Determine the (x, y) coordinate at the center of the cell enclosing the given text.  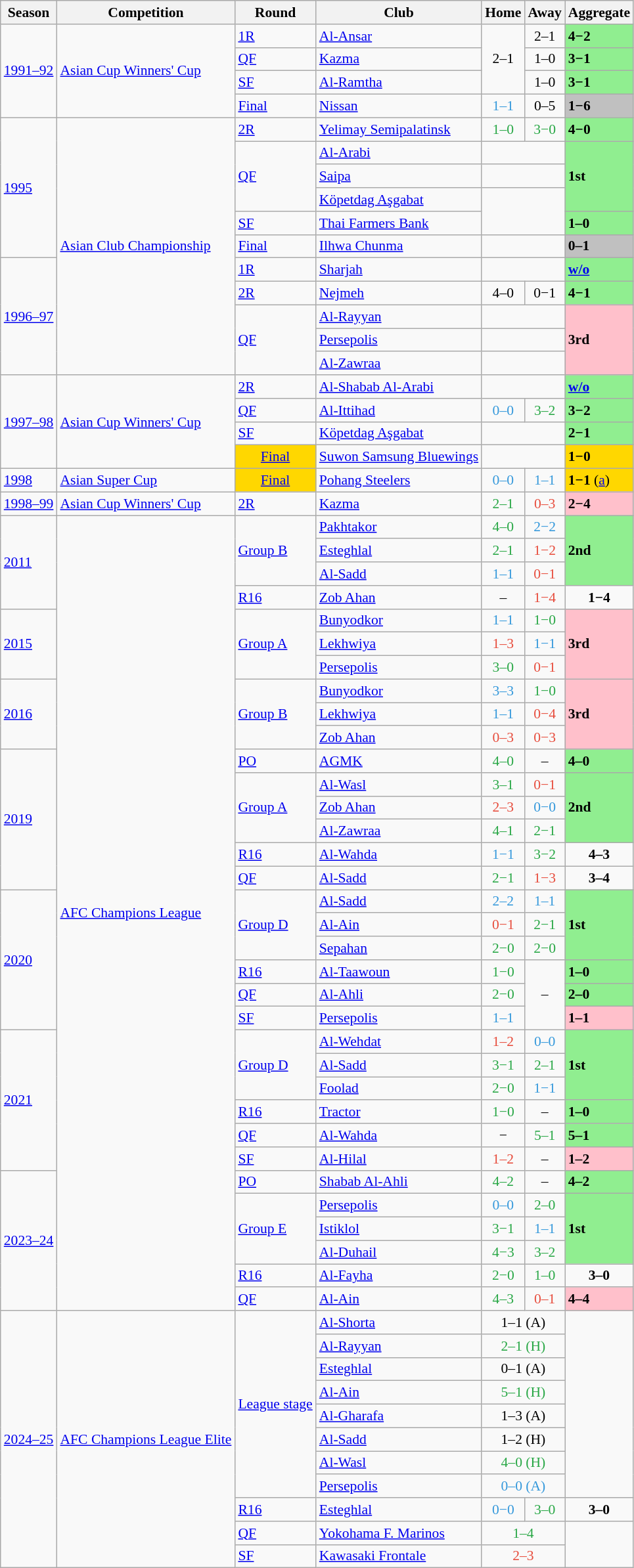
0–1 (A) (523, 1369)
1997–98 (29, 422)
Asian Super Cup (146, 481)
2021 (29, 1100)
Away (544, 12)
0–5 (544, 106)
3–4 (599, 878)
Home (503, 12)
3–1 (503, 785)
3–3 (503, 691)
0–0 (A) (523, 1487)
Group E (275, 1229)
Al-Hilal (399, 1159)
Shabab Al-Ahli (399, 1182)
Al-Ittihad (399, 410)
1–3 (503, 644)
2023–24 (29, 1240)
AFC Champions League (146, 913)
Al-Taawoun (399, 972)
Season (29, 12)
Yelimay Semipalatinsk (399, 129)
1–1 (A) (523, 1322)
Al-Ahli (399, 995)
Thai Farmers Bank (399, 223)
4−1 (599, 294)
2−2 (544, 527)
1998 (29, 481)
2–1 (H) (523, 1346)
Saipa (399, 177)
Al-Ansar (399, 36)
4–0 (H) (523, 1463)
Club (399, 12)
3−0 (544, 129)
1–4 (523, 1533)
− (503, 1135)
2−4 (599, 504)
Al-Duhail (399, 1252)
4−3 (503, 1252)
2016 (29, 714)
Round (275, 12)
4−0 (599, 129)
Kawasaki Frontale (399, 1556)
0−3 (544, 738)
1−1 (a) (599, 481)
2015 (29, 643)
Competition (146, 12)
Al-Wehdat (399, 1042)
4–4 (599, 1299)
Pohang Steelers (399, 481)
Asian Club Championship (146, 246)
Sharjah (399, 270)
Al-Shabab Al-Arabi (399, 387)
Istiklol (399, 1229)
4−2 (599, 36)
2019 (29, 819)
Sepahan (399, 948)
1−2 (544, 551)
1998–99 (29, 504)
Al-Fayha (399, 1276)
4–1 (503, 831)
AGMK (399, 761)
2020 (29, 960)
Al-Gharafa (399, 1416)
Yokohama F. Marinos (399, 1533)
Tractor (399, 1112)
2011 (29, 562)
1–3 (A) (523, 1416)
League stage (275, 1404)
1−6 (599, 106)
Aggregate (599, 12)
1996–97 (29, 316)
1−3 (544, 878)
Suwon Samsung Bluewings (399, 457)
Pakhtakor (399, 527)
Al-Shorta (399, 1322)
2024–25 (29, 1439)
5–1 (H) (523, 1393)
Al-Ramtha (399, 83)
2–2 (503, 902)
Foolad (399, 1089)
Ilhwa Chunma (399, 246)
Al-Arabi (399, 153)
1991–92 (29, 71)
AFC Champions League Elite (146, 1439)
1995 (29, 188)
0−4 (544, 714)
1–2 (H) (523, 1439)
Nejmeh (399, 294)
Nissan (399, 106)
